From the cell containing the given text, extract its center point as [x, y] coordinate. 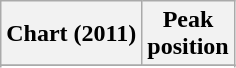
Chart (2011) [72, 34]
Peakposition [188, 34]
